Return (x, y) of the center of cell containing provided text 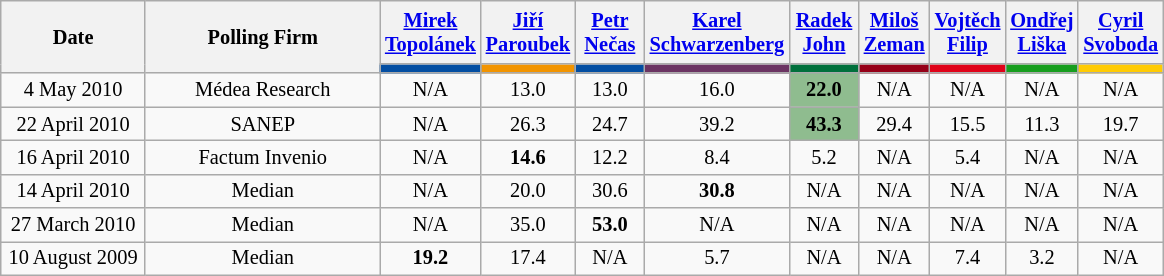
30.8 (717, 191)
5.7 (717, 258)
5.2 (824, 157)
27 March 2010 (74, 225)
7.4 (968, 258)
30.6 (610, 191)
14.6 (528, 157)
Médea Research (262, 90)
Mirek Topolánek (430, 32)
43.3 (824, 124)
20.0 (528, 191)
Vojtěch Filip (968, 32)
11.3 (1042, 124)
39.2 (717, 124)
14 April 2010 (74, 191)
22 April 2010 (74, 124)
SANEP (262, 124)
3.2 (1042, 258)
Ondřej Liška (1042, 32)
Date (74, 36)
10 August 2009 (74, 258)
Karel Schwarzenberg (717, 32)
19.2 (430, 258)
Jiří Paroubek (528, 32)
Factum Invenio (262, 157)
Cyril Svoboda (1120, 32)
12.2 (610, 157)
26.3 (528, 124)
Miloš Zeman (894, 32)
17.4 (528, 258)
Radek John (824, 32)
22.0 (824, 90)
15.5 (968, 124)
24.7 (610, 124)
53.0 (610, 225)
8.4 (717, 157)
Polling Firm (262, 36)
5.4 (968, 157)
4 May 2010 (74, 90)
29.4 (894, 124)
16 April 2010 (74, 157)
19.7 (1120, 124)
16.0 (717, 90)
35.0 (528, 225)
Petr Nečas (610, 32)
